Output the [x, y] coordinate of the center of the cell containing the given text.  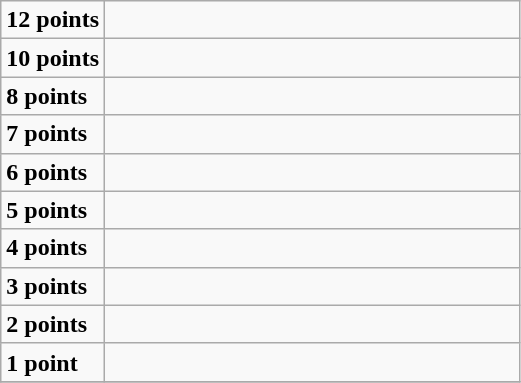
1 point [53, 362]
4 points [53, 248]
5 points [53, 210]
2 points [53, 324]
10 points [53, 58]
6 points [53, 172]
7 points [53, 134]
3 points [53, 286]
12 points [53, 20]
8 points [53, 96]
